For the text-containing cell, return its midpoint in [X, Y] coordinate format. 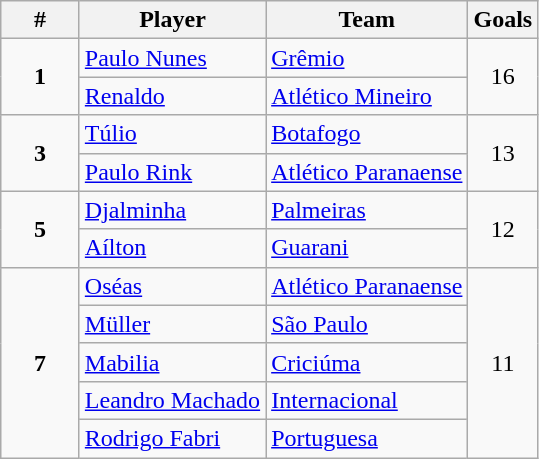
Renaldo [172, 96]
7 [40, 362]
Grêmio [367, 58]
Paulo Nunes [172, 58]
Túlio [172, 134]
12 [503, 229]
16 [503, 77]
Mabilia [172, 362]
Goals [503, 20]
3 [40, 153]
Rodrigo Fabri [172, 438]
Paulo Rink [172, 172]
Portuguesa [367, 438]
Müller [172, 324]
13 [503, 153]
Guarani [367, 248]
1 [40, 77]
Criciúma [367, 362]
Oséas [172, 286]
São Paulo [367, 324]
Aílton [172, 248]
5 [40, 229]
Botafogo [367, 134]
11 [503, 362]
Atlético Mineiro [367, 96]
Team [367, 20]
Palmeiras [367, 210]
Internacional [367, 400]
Leandro Machado [172, 400]
# [40, 20]
Player [172, 20]
Djalminha [172, 210]
